Capture the cell that displays the provided text and extract its (x, y) central coordinate. 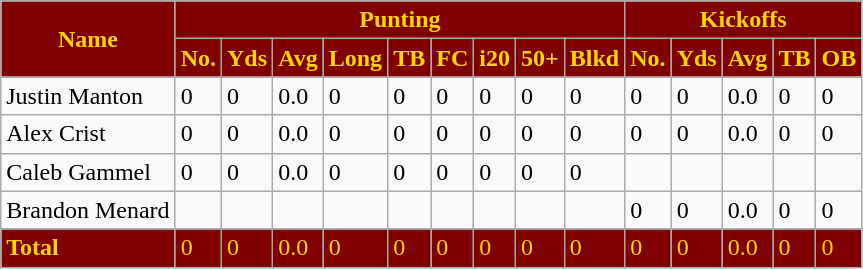
OB (839, 58)
FC (452, 58)
Kickoffs (744, 20)
Caleb Gammel (88, 172)
Brandon Menard (88, 210)
Long (355, 58)
Total (88, 248)
Alex Crist (88, 134)
Name (88, 39)
Blkd (594, 58)
50+ (540, 58)
Justin Manton (88, 96)
Punting (400, 20)
i20 (495, 58)
